Provide the [X, Y] coordinate of the cell's center where the given text is located.  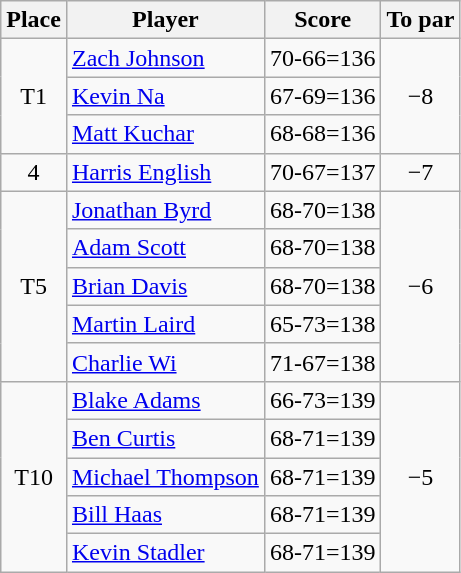
−8 [420, 96]
66-73=139 [322, 400]
−5 [420, 476]
Place [34, 20]
Blake Adams [165, 400]
70-67=137 [322, 172]
Bill Haas [165, 515]
Martin Laird [165, 324]
Charlie Wi [165, 362]
To par [420, 20]
71-67=138 [322, 362]
67-69=136 [322, 96]
Adam Scott [165, 248]
70-66=136 [322, 58]
Brian Davis [165, 286]
Harris English [165, 172]
Score [322, 20]
−7 [420, 172]
Michael Thompson [165, 477]
T5 [34, 286]
−6 [420, 286]
Jonathan Byrd [165, 210]
Kevin Na [165, 96]
Zach Johnson [165, 58]
Matt Kuchar [165, 134]
Ben Curtis [165, 438]
65-73=138 [322, 324]
T10 [34, 476]
Player [165, 20]
Kevin Stadler [165, 553]
T1 [34, 96]
4 [34, 172]
68-68=136 [322, 134]
